Locate the cell with the specified text and output its [x, y] center coordinate. 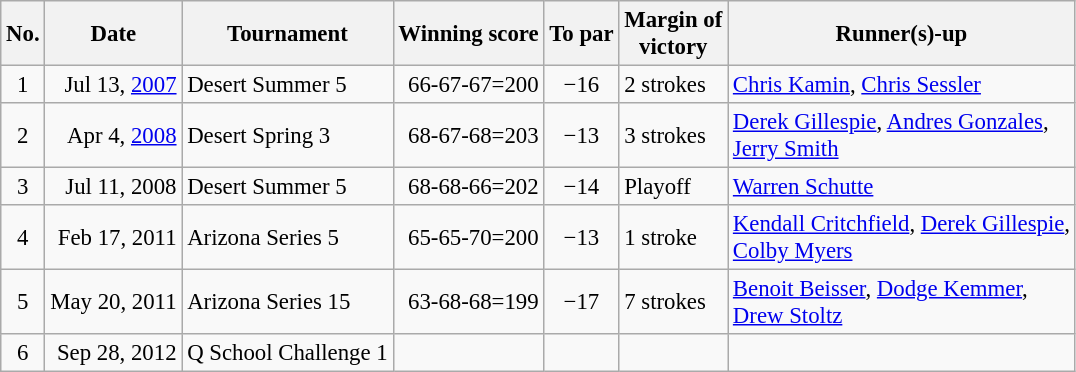
Tournament [288, 34]
Runner(s)-up [902, 34]
Benoit Beisser, Dodge Kemmer, Drew Stoltz [902, 302]
Date [114, 34]
1 stroke [674, 238]
−17 [582, 302]
May 20, 2011 [114, 302]
Arizona Series 5 [288, 238]
Desert Spring 3 [288, 136]
66-67-67=200 [468, 85]
Arizona Series 15 [288, 302]
4 [23, 238]
3 [23, 187]
Kendall Critchfield, Derek Gillespie, Colby Myers [902, 238]
Apr 4, 2008 [114, 136]
5 [23, 302]
Sep 28, 2012 [114, 353]
Chris Kamin, Chris Sessler [902, 85]
Warren Schutte [902, 187]
Jul 13, 2007 [114, 85]
68-67-68=203 [468, 136]
6 [23, 353]
2 [23, 136]
−14 [582, 187]
1 [23, 85]
7 strokes [674, 302]
63-68-68=199 [468, 302]
To par [582, 34]
3 strokes [674, 136]
Margin ofvictory [674, 34]
2 strokes [674, 85]
Derek Gillespie, Andres Gonzales, Jerry Smith [902, 136]
68-68-66=202 [468, 187]
Feb 17, 2011 [114, 238]
Winning score [468, 34]
No. [23, 34]
Jul 11, 2008 [114, 187]
Playoff [674, 187]
65-65-70=200 [468, 238]
−16 [582, 85]
Q School Challenge 1 [288, 353]
